Pinpoint the cell where the given text exists, returning its (X, Y) midpoint coordinate. 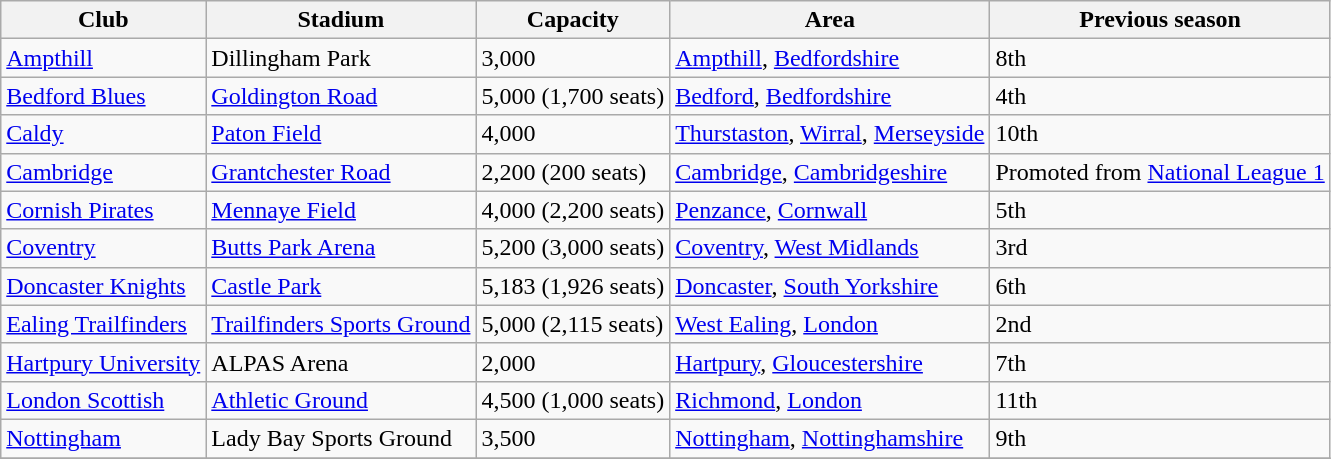
Nottingham (104, 438)
5,000 (2,115 seats) (573, 324)
Bedford, Bedfordshire (830, 96)
Athletic Ground (341, 400)
Penzance, Cornwall (830, 210)
4,000 (573, 134)
Ampthill, Bedfordshire (830, 58)
Castle Park (341, 286)
Bedford Blues (104, 96)
3rd (1160, 248)
Ealing Trailfinders (104, 324)
3,500 (573, 438)
Lady Bay Sports Ground (341, 438)
Grantchester Road (341, 172)
Trailfinders Sports Ground (341, 324)
Goldington Road (341, 96)
2nd (1160, 324)
Mennaye Field (341, 210)
6th (1160, 286)
5th (1160, 210)
4th (1160, 96)
Previous season (1160, 20)
9th (1160, 438)
7th (1160, 362)
Cambridge, Cambridgeshire (830, 172)
5,183 (1,926 seats) (573, 286)
ALPAS Arena (341, 362)
Cornish Pirates (104, 210)
4,500 (1,000 seats) (573, 400)
3,000 (573, 58)
Richmond, London (830, 400)
Caldy (104, 134)
Capacity (573, 20)
Doncaster Knights (104, 286)
Paton Field (341, 134)
Butts Park Arena (341, 248)
Doncaster, South Yorkshire (830, 286)
Stadium (341, 20)
4,000 (2,200 seats) (573, 210)
West Ealing, London (830, 324)
Hartpury University (104, 362)
Club (104, 20)
8th (1160, 58)
10th (1160, 134)
Ampthill (104, 58)
Promoted from National League 1 (1160, 172)
Coventry (104, 248)
London Scottish (104, 400)
11th (1160, 400)
Hartpury, Gloucestershire (830, 362)
2,200 (200 seats) (573, 172)
Area (830, 20)
Cambridge (104, 172)
Dillingham Park (341, 58)
Thurstaston, Wirral, Merseyside (830, 134)
5,000 (1,700 seats) (573, 96)
5,200 (3,000 seats) (573, 248)
2,000 (573, 362)
Coventry, West Midlands (830, 248)
Nottingham, Nottinghamshire (830, 438)
